From the cell containing the given text, extract its center point as (X, Y) coordinate. 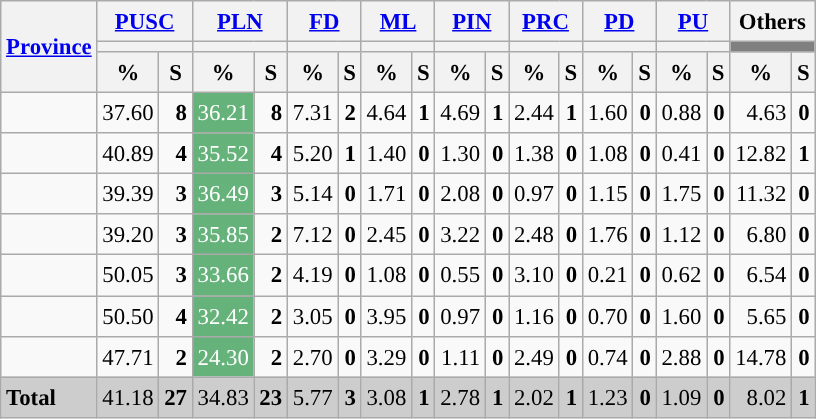
47.71 (128, 356)
1.12 (681, 234)
6.54 (761, 276)
2.08 (460, 194)
5.14 (312, 194)
1.76 (607, 234)
40.89 (128, 154)
1.15 (607, 194)
4.63 (761, 114)
0.55 (460, 276)
37.60 (128, 114)
4.64 (386, 114)
PUSC (144, 22)
0.74 (607, 356)
FD (324, 22)
2.44 (534, 114)
3.10 (534, 276)
Others (772, 22)
2.78 (460, 398)
2.88 (681, 356)
36.21 (223, 114)
2.45 (386, 234)
14.78 (761, 356)
0.62 (681, 276)
24.30 (223, 356)
3.22 (460, 234)
41.18 (128, 398)
5.65 (761, 316)
1.71 (386, 194)
0.41 (681, 154)
3.08 (386, 398)
1.75 (681, 194)
33.66 (223, 276)
1.09 (681, 398)
27 (176, 398)
2.70 (312, 356)
36.49 (223, 194)
7.12 (312, 234)
35.52 (223, 154)
5.20 (312, 154)
4.69 (460, 114)
2.02 (534, 398)
0.88 (681, 114)
Province (49, 47)
2.48 (534, 234)
6.80 (761, 234)
11.32 (761, 194)
ML (398, 22)
50.05 (128, 276)
32.42 (223, 316)
0.70 (607, 316)
7.31 (312, 114)
PD (619, 22)
50.50 (128, 316)
1.11 (460, 356)
PU (693, 22)
12.82 (761, 154)
8.02 (761, 398)
PIN (472, 22)
4.19 (312, 276)
3.05 (312, 316)
39.39 (128, 194)
PLN (240, 22)
39.20 (128, 234)
23 (270, 398)
5.77 (312, 398)
34.83 (223, 398)
1.16 (534, 316)
35.85 (223, 234)
1.38 (534, 154)
1.40 (386, 154)
0.21 (607, 276)
1.23 (607, 398)
1.30 (460, 154)
3.29 (386, 356)
PRC (546, 22)
2.49 (534, 356)
3.95 (386, 316)
Total (49, 398)
